Scan for the cell matching the given text and deliver its [x, y] coordinate at center. 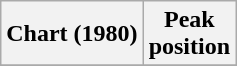
Chart (1980) [72, 34]
Peakposition [189, 34]
